Pinpoint the cell where the given text exists, returning its [x, y] midpoint coordinate. 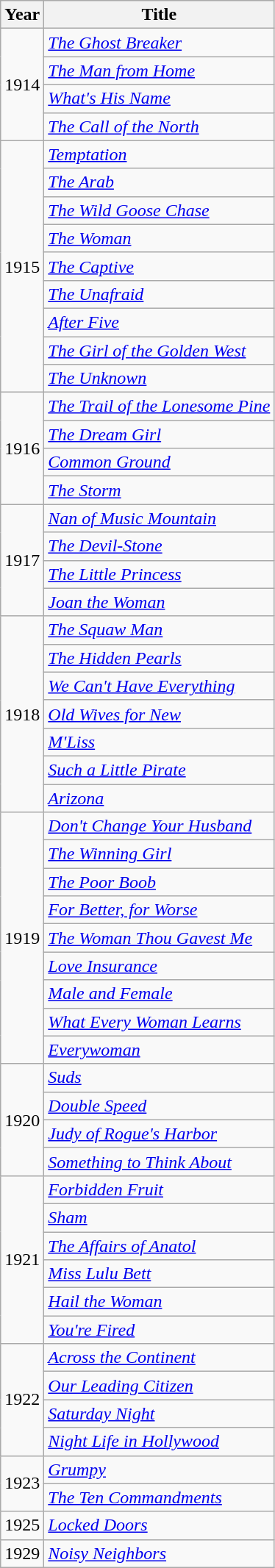
The Arab [159, 182]
The Man from Home [159, 71]
The Dream Girl [159, 434]
Double Speed [159, 1106]
What's His Name [159, 99]
1915 [22, 266]
The Woman Thou Gavest Me [159, 938]
Such a Little Pirate [159, 770]
The Captive [159, 266]
Grumpy [159, 1469]
Across the Continent [159, 1358]
The Winning Girl [159, 854]
Something to Think About [159, 1161]
We Can't Have Everything [159, 686]
The Little Princess [159, 574]
Our Leading Citizen [159, 1386]
Arizona [159, 798]
The Ghost Breaker [159, 43]
What Every Woman Learns [159, 1022]
The Unknown [159, 379]
1914 [22, 85]
The Ten Commandments [159, 1497]
Hail the Woman [159, 1302]
The Unafraid [159, 294]
Noisy Neighbors [159, 1553]
Common Ground [159, 462]
1921 [22, 1259]
1923 [22, 1483]
Year [22, 15]
1929 [22, 1553]
The Squaw Man [159, 630]
The Storm [159, 490]
Forbidden Fruit [159, 1189]
For Better, for Worse [159, 910]
Joan the Woman [159, 602]
Saturday Night [159, 1414]
The Woman [159, 238]
Suds [159, 1078]
1925 [22, 1525]
Love Insurance [159, 966]
Sham [159, 1217]
Everywoman [159, 1050]
The Poor Boob [159, 882]
1919 [22, 938]
After Five [159, 322]
The Affairs of Anatol [159, 1246]
The Wild Goose Chase [159, 210]
Night Life in Hollywood [159, 1442]
Locked Doors [159, 1525]
Temptation [159, 154]
Old Wives for New [159, 714]
The Girl of the Golden West [159, 351]
Don't Change Your Husband [159, 826]
The Devil-Stone [159, 546]
The Call of the North [159, 126]
Title [159, 15]
You're Fired [159, 1330]
M'Liss [159, 742]
1920 [22, 1120]
Male and Female [159, 994]
1917 [22, 560]
1922 [22, 1400]
1916 [22, 448]
Judy of Rogue's Harbor [159, 1134]
Nan of Music Mountain [159, 518]
1918 [22, 714]
The Trail of the Lonesome Pine [159, 407]
Miss Lulu Bett [159, 1274]
The Hidden Pearls [159, 658]
